From the cell containing the given text, extract its center point as [x, y] coordinate. 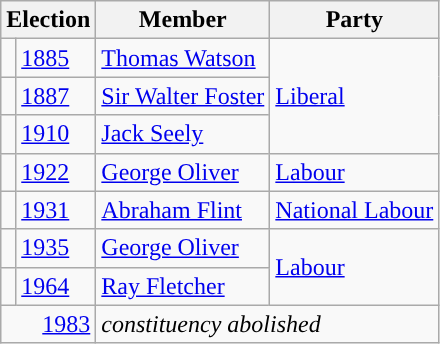
constituency abolished [268, 324]
Sir Walter Foster [183, 96]
Member [183, 20]
1887 [56, 96]
1910 [56, 134]
Ray Fletcher [183, 286]
1983 [48, 324]
Jack Seely [183, 134]
1935 [56, 248]
Abraham Flint [183, 210]
Party [354, 20]
National Labour [354, 210]
Thomas Watson [183, 58]
1922 [56, 172]
Election [48, 20]
1964 [56, 286]
1885 [56, 58]
Liberal [354, 96]
1931 [56, 210]
